Determine the (x, y) coordinate at the center of the cell enclosing the given text.  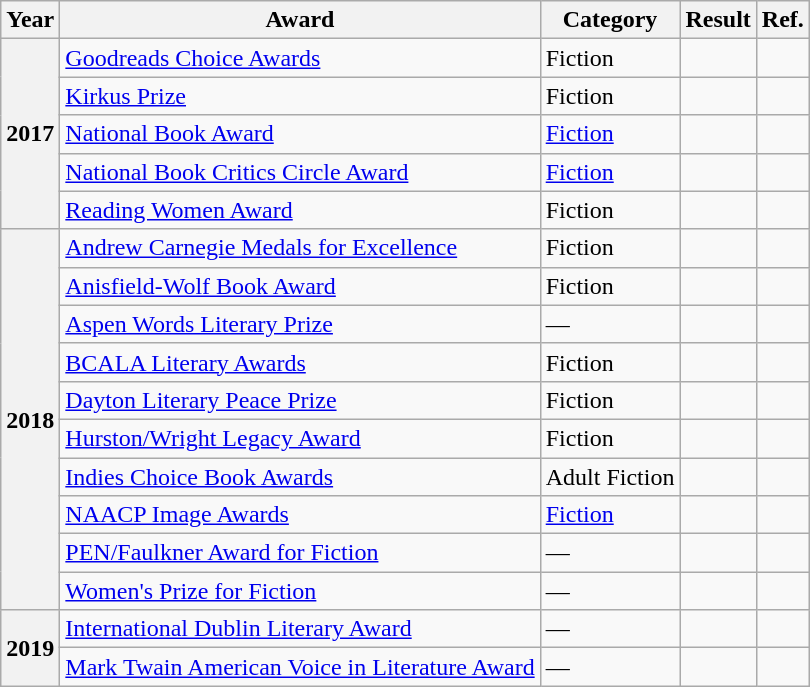
Award (300, 20)
Year (30, 20)
Adult Fiction (610, 477)
Ref. (782, 20)
PEN/Faulkner Award for Fiction (300, 553)
Reading Women Award (300, 210)
2017 (30, 134)
National Book Award (300, 134)
BCALA Literary Awards (300, 362)
Result (718, 20)
2018 (30, 420)
National Book Critics Circle Award (300, 172)
Kirkus Prize (300, 96)
Aspen Words Literary Prize (300, 324)
Mark Twain American Voice in Literature Award (300, 667)
Indies Choice Book Awards (300, 477)
Category (610, 20)
2019 (30, 648)
Hurston/Wright Legacy Award (300, 438)
Dayton Literary Peace Prize (300, 400)
Andrew Carnegie Medals for Excellence (300, 248)
International Dublin Literary Award (300, 629)
Women's Prize for Fiction (300, 591)
NAACP Image Awards (300, 515)
Goodreads Choice Awards (300, 58)
Anisfield-Wolf Book Award (300, 286)
